Pinpoint the cell where the given text exists, returning its [X, Y] midpoint coordinate. 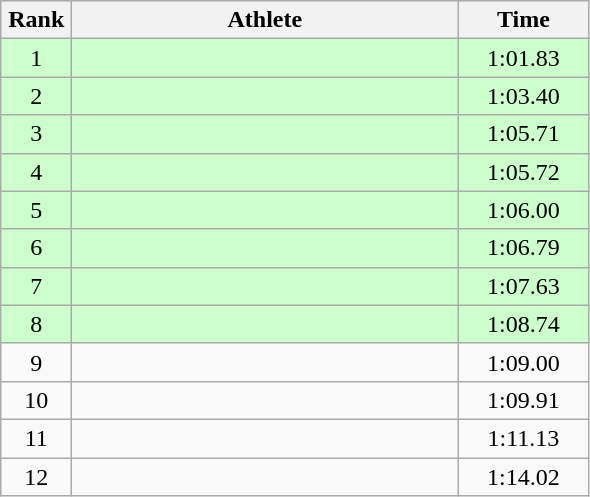
Rank [36, 20]
7 [36, 286]
1 [36, 58]
5 [36, 210]
1:03.40 [524, 96]
1:06.79 [524, 248]
1:05.72 [524, 172]
1:11.13 [524, 438]
Time [524, 20]
9 [36, 362]
1:01.83 [524, 58]
2 [36, 96]
8 [36, 324]
3 [36, 134]
11 [36, 438]
1:07.63 [524, 286]
4 [36, 172]
1:09.91 [524, 400]
1:09.00 [524, 362]
1:05.71 [524, 134]
Athlete [265, 20]
12 [36, 477]
1:14.02 [524, 477]
10 [36, 400]
1:06.00 [524, 210]
1:08.74 [524, 324]
6 [36, 248]
